Pinpoint the cell where the given text exists, returning its (X, Y) midpoint coordinate. 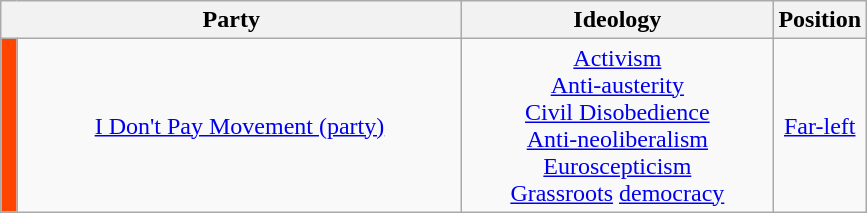
Far-left (820, 126)
Ideology (618, 20)
Position (820, 20)
I Don't Pay Movement (party) (240, 126)
ActivismAnti-austerityCivil DisobedienceAnti-neoliberalismEuroscepticismGrassroots democracy (618, 126)
Party (232, 20)
